Detect which cell encompasses the target text, then output its (X, Y) center coordinate. 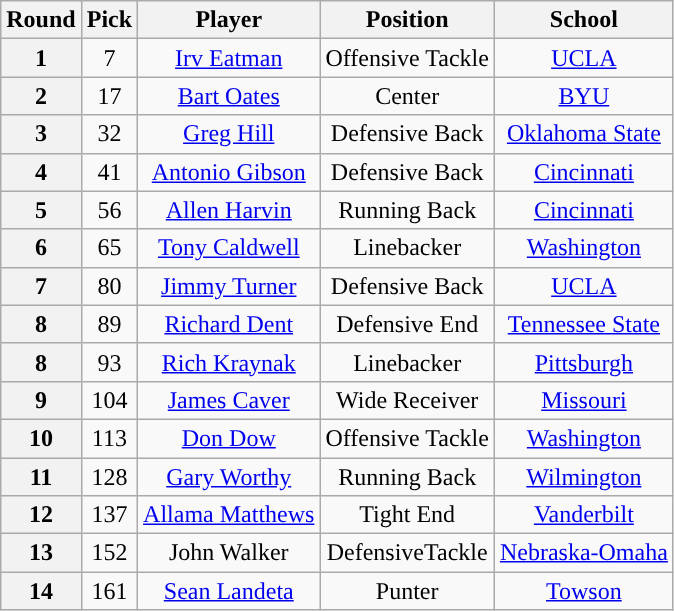
Rich Kraynak (229, 362)
5 (41, 210)
161 (109, 591)
128 (109, 477)
56 (109, 210)
1 (41, 58)
17 (109, 96)
Player (229, 20)
James Caver (229, 400)
Round (41, 20)
Position (407, 20)
Missouri (584, 400)
89 (109, 324)
65 (109, 248)
9 (41, 400)
Greg Hill (229, 134)
4 (41, 172)
2 (41, 96)
13 (41, 553)
11 (41, 477)
10 (41, 438)
Antonio Gibson (229, 172)
Vanderbilt (584, 515)
Towson (584, 591)
Don Dow (229, 438)
Jimmy Turner (229, 286)
Wide Receiver (407, 400)
Wilmington (584, 477)
Tight End (407, 515)
41 (109, 172)
Center (407, 96)
152 (109, 553)
BYU (584, 96)
14 (41, 591)
Tony Caldwell (229, 248)
12 (41, 515)
Allama Matthews (229, 515)
Pittsburgh (584, 362)
Gary Worthy (229, 477)
3 (41, 134)
Oklahoma State (584, 134)
80 (109, 286)
Allen Harvin (229, 210)
Punter (407, 591)
John Walker (229, 553)
93 (109, 362)
Pick (109, 20)
Sean Landeta (229, 591)
School (584, 20)
Irv Eatman (229, 58)
113 (109, 438)
Nebraska-Omaha (584, 553)
Richard Dent (229, 324)
137 (109, 515)
32 (109, 134)
104 (109, 400)
Tennessee State (584, 324)
Bart Oates (229, 96)
6 (41, 248)
Defensive End (407, 324)
DefensiveTackle (407, 553)
